Capture the cell that displays the provided text and extract its (X, Y) central coordinate. 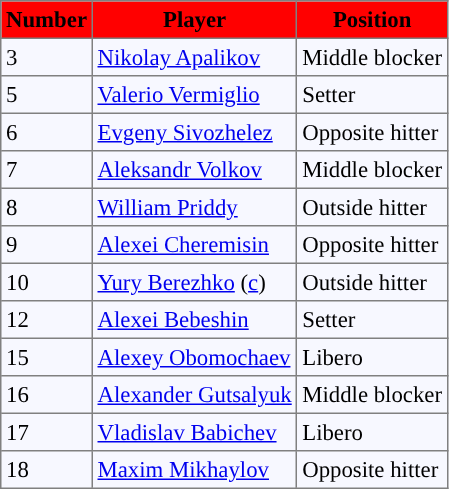
10 (47, 282)
Number (47, 20)
18 (47, 470)
Aleksandr Volkov (194, 170)
Alexander Gutsalyuk (194, 395)
16 (47, 395)
8 (47, 207)
Vladislav Babichev (194, 432)
Maxim Mikhaylov (194, 470)
Alexei Bebeshin (194, 320)
Alexei Cheremisin (194, 245)
3 (47, 57)
Position (372, 20)
12 (47, 320)
Player (194, 20)
9 (47, 245)
Alexey Obomochaev (194, 357)
William Priddy (194, 207)
5 (47, 95)
6 (47, 132)
7 (47, 170)
Nikolay Apalikov (194, 57)
17 (47, 432)
Yury Berezhko (c) (194, 282)
Valerio Vermiglio (194, 95)
15 (47, 357)
Evgeny Sivozhelez (194, 132)
